Capture the cell that displays the provided text and extract its (x, y) central coordinate. 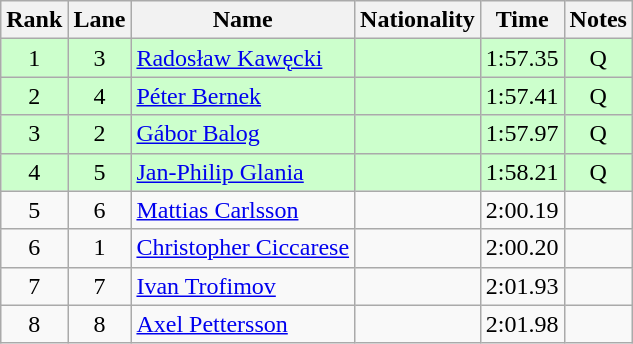
1:58.21 (522, 172)
1:57.97 (522, 134)
Jan-Philip Glania (243, 172)
Gábor Balog (243, 134)
Axel Pettersson (243, 324)
1:57.35 (522, 58)
Radosław Kawęcki (243, 58)
2:01.93 (522, 286)
Name (243, 20)
2:01.98 (522, 324)
Mattias Carlsson (243, 210)
2:00.19 (522, 210)
Time (522, 20)
1:57.41 (522, 96)
Notes (598, 20)
Rank (34, 20)
Lane (100, 20)
2:00.20 (522, 248)
Ivan Trofimov (243, 286)
Péter Bernek (243, 96)
Nationality (418, 20)
Christopher Ciccarese (243, 248)
